From the cell containing the given text, extract its center point as (x, y) coordinate. 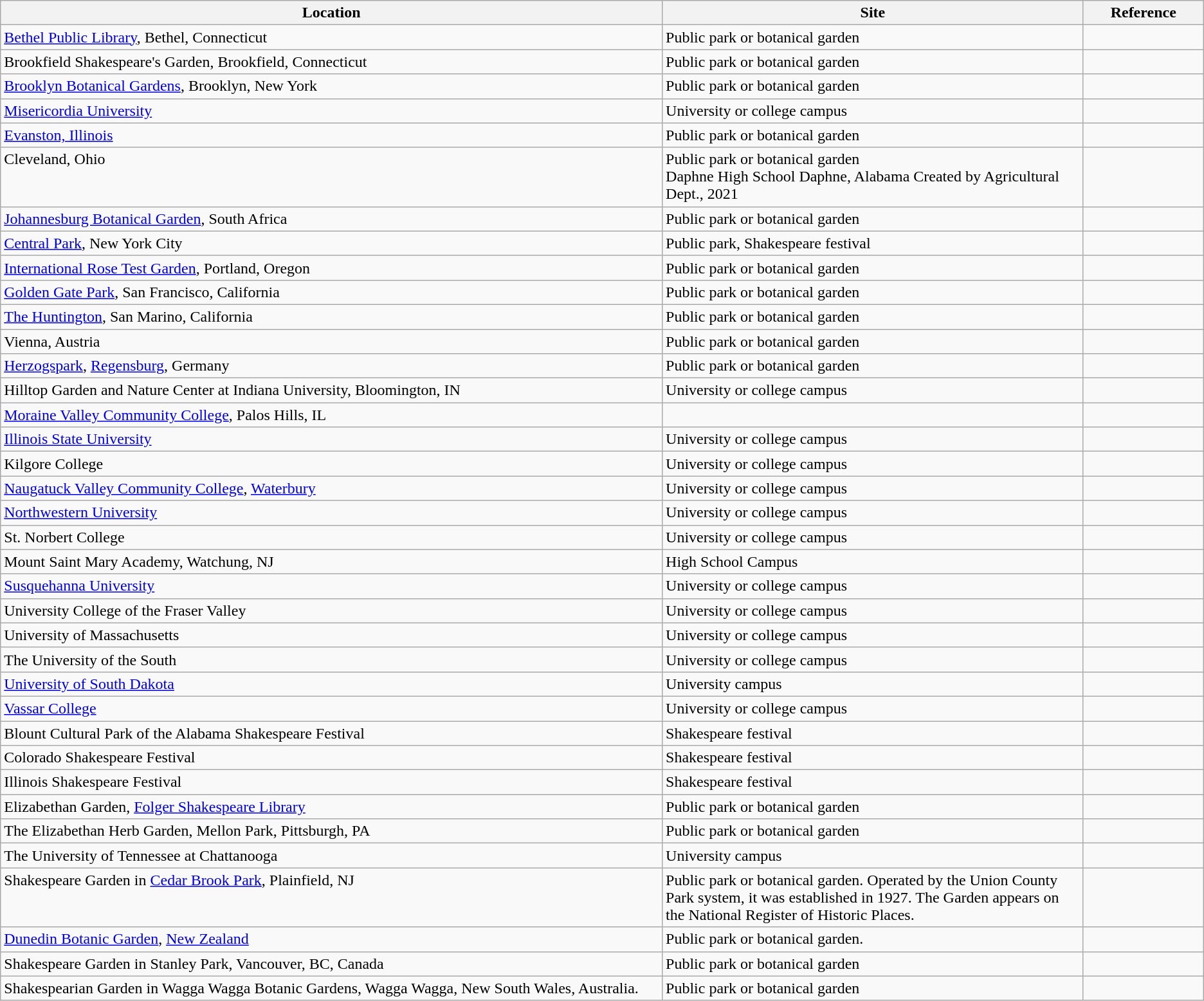
Johannesburg Botanical Garden, South Africa (332, 219)
Cleveland, Ohio (332, 177)
Reference (1144, 13)
International Rose Test Garden, Portland, Oregon (332, 268)
Brooklyn Botanical Gardens, Brooklyn, New York (332, 86)
Hilltop Garden and Nature Center at Indiana University, Bloomington, IN (332, 390)
Moraine Valley Community College, Palos Hills, IL (332, 415)
University of South Dakota (332, 684)
Dunedin Botanic Garden, New Zealand (332, 939)
Vassar College (332, 708)
Illinois Shakespeare Festival (332, 782)
The Huntington, San Marino, California (332, 317)
Shakespeare Garden in Stanley Park, Vancouver, BC, Canada (332, 964)
Colorado Shakespeare Festival (332, 758)
Central Park, New York City (332, 243)
Location (332, 13)
Kilgore College (332, 464)
Illinois State University (332, 439)
Blount Cultural Park of the Alabama Shakespeare Festival (332, 733)
Shakespeare Garden in Cedar Brook Park, Plainfield, NJ (332, 897)
Evanston, Illinois (332, 135)
The Elizabethan Herb Garden, Mellon Park, Pittsburgh, PA (332, 831)
High School Campus (873, 562)
Public park or botanical gardenDaphne High School Daphne, Alabama Created by Agricultural Dept., 2021 (873, 177)
Vienna, Austria (332, 342)
Susquehanna University (332, 586)
Golden Gate Park, San Francisco, California (332, 292)
The University of Tennessee at Chattanooga (332, 856)
Public park or botanical garden. (873, 939)
University of Massachusetts (332, 635)
Brookfield Shakespeare's Garden, Brookfield, Connecticut (332, 62)
Elizabethan Garden, Folger Shakespeare Library (332, 807)
Mount Saint Mary Academy, Watchung, NJ (332, 562)
Misericordia University (332, 111)
Herzogspark, Regensburg, Germany (332, 366)
Public park, Shakespeare festival (873, 243)
University College of the Fraser Valley (332, 611)
The University of the South (332, 659)
Bethel Public Library, Bethel, Connecticut (332, 37)
Naugatuck Valley Community College, Waterbury (332, 488)
St. Norbert College (332, 537)
Northwestern University (332, 513)
Shakespearian Garden in Wagga Wagga Botanic Gardens, Wagga Wagga, New South Wales, Australia. (332, 988)
Site (873, 13)
